Return the (x, y) coordinate for the center point of the cell that contains the specified text.  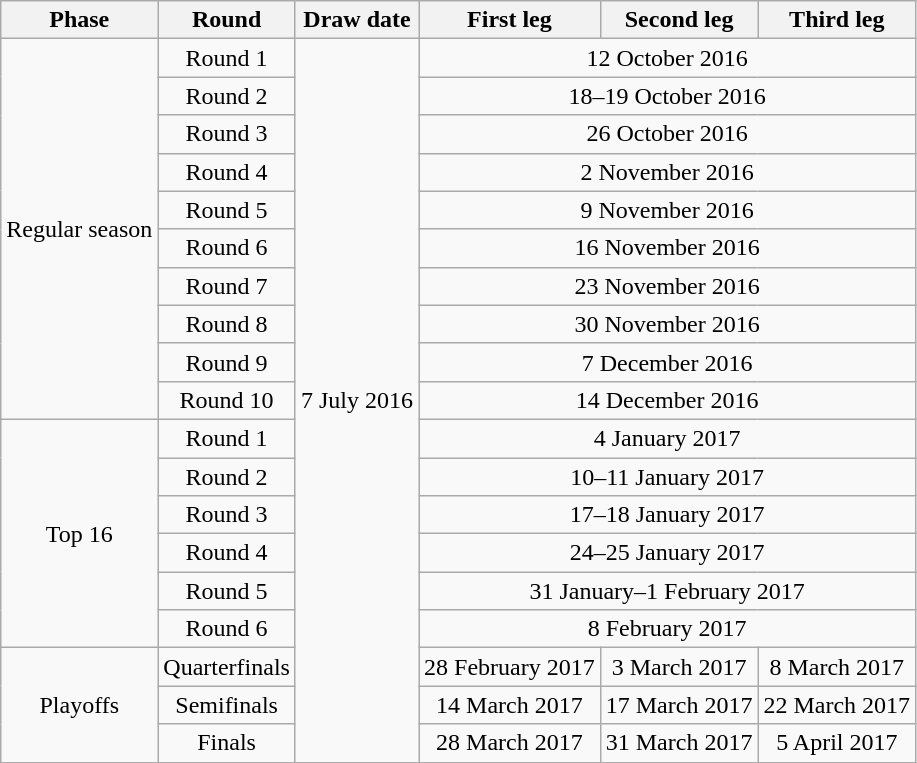
Quarterfinals (227, 667)
31 January–1 February 2017 (668, 591)
4 January 2017 (668, 438)
24–25 January 2017 (668, 553)
22 March 2017 (837, 705)
Round 10 (227, 400)
Phase (80, 20)
17–18 January 2017 (668, 515)
Finals (227, 743)
2 November 2016 (668, 172)
28 February 2017 (510, 667)
14 March 2017 (510, 705)
Round 8 (227, 324)
31 March 2017 (679, 743)
12 October 2016 (668, 58)
Second leg (679, 20)
14 December 2016 (668, 400)
16 November 2016 (668, 248)
23 November 2016 (668, 286)
18–19 October 2016 (668, 96)
Semifinals (227, 705)
30 November 2016 (668, 324)
28 March 2017 (510, 743)
5 April 2017 (837, 743)
9 November 2016 (668, 210)
7 December 2016 (668, 362)
10–11 January 2017 (668, 477)
8 February 2017 (668, 629)
17 March 2017 (679, 705)
8 March 2017 (837, 667)
First leg (510, 20)
Third leg (837, 20)
26 October 2016 (668, 134)
7 July 2016 (356, 400)
Round 7 (227, 286)
Draw date (356, 20)
Round (227, 20)
Round 9 (227, 362)
Playoffs (80, 705)
Top 16 (80, 533)
Regular season (80, 230)
3 March 2017 (679, 667)
